Find where the given text appears and provide that cell's center as (x, y) coordinate. 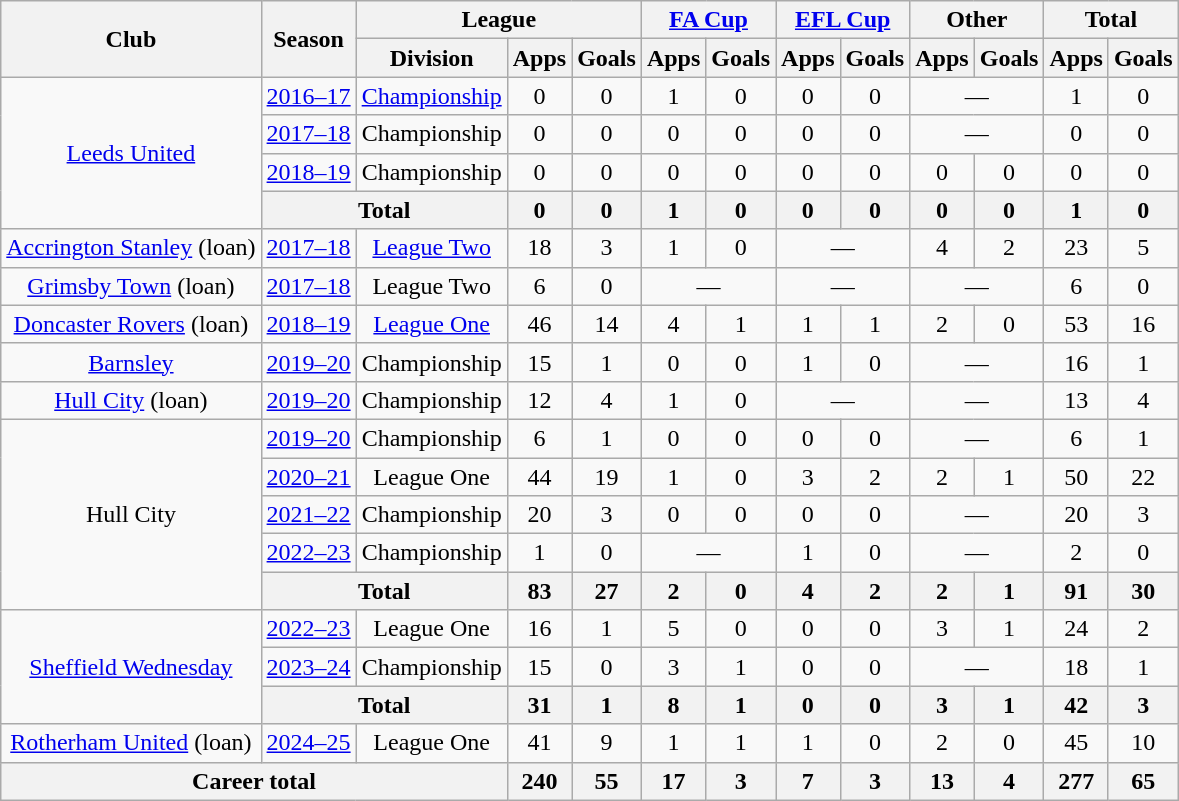
240 (539, 781)
12 (539, 400)
14 (607, 324)
31 (539, 705)
2023–24 (308, 667)
27 (607, 591)
17 (673, 781)
Season (308, 39)
Doncaster Rovers (loan) (131, 324)
277 (1076, 781)
45 (1076, 743)
Career total (254, 781)
46 (539, 324)
Accrington Stanley (loan) (131, 248)
EFL Cup (843, 20)
Hull City (131, 514)
55 (607, 781)
2024–25 (308, 743)
2020–21 (308, 477)
2021–22 (308, 515)
2016–17 (308, 96)
41 (539, 743)
10 (1143, 743)
50 (1076, 477)
Leeds United (131, 153)
Club (131, 39)
24 (1076, 629)
8 (673, 705)
League (498, 20)
30 (1143, 591)
Sheffield Wednesday (131, 667)
42 (1076, 705)
19 (607, 477)
Other (977, 20)
65 (1143, 781)
Hull City (loan) (131, 400)
9 (607, 743)
83 (539, 591)
22 (1143, 477)
Grimsby Town (loan) (131, 286)
7 (808, 781)
91 (1076, 591)
23 (1076, 248)
53 (1076, 324)
FA Cup (708, 20)
Division (432, 58)
Rotherham United (loan) (131, 743)
44 (539, 477)
Barnsley (131, 362)
